Capture the cell that displays the provided text and extract its (X, Y) central coordinate. 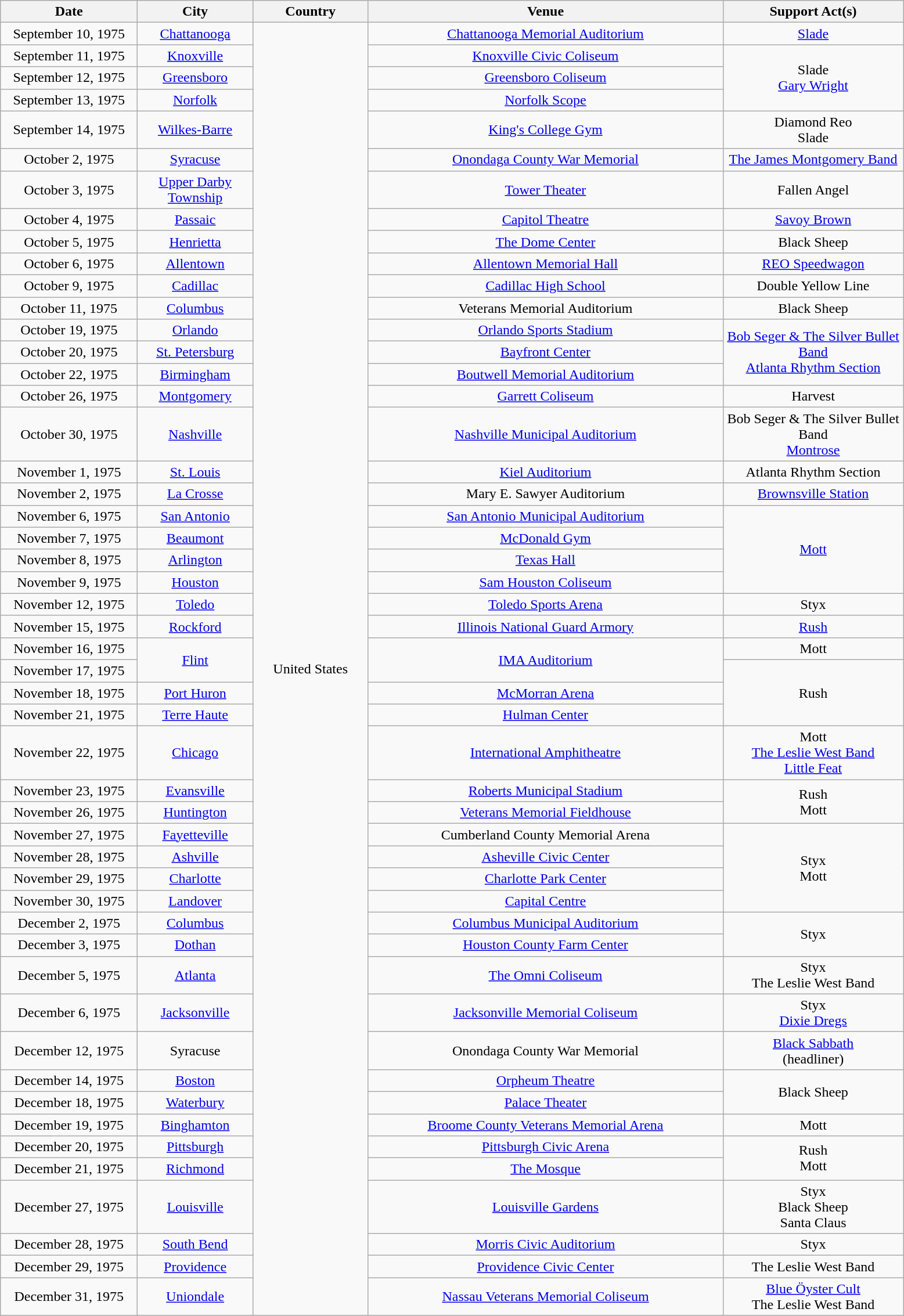
StyxThe Leslie West Band (813, 975)
Knoxville Civic Coliseum (546, 56)
Bob Seger & The Silver Bullet BandAtlanta Rhythm Section (813, 352)
United States (310, 669)
October 6, 1975 (69, 264)
McMorran Arena (546, 693)
Atlanta (195, 975)
Greensboro (195, 78)
SladeGary Wright (813, 78)
December 5, 1975 (69, 975)
Upper Darby Township (195, 189)
Hulman Center (546, 715)
Orpheum Theatre (546, 1080)
Binghamton (195, 1124)
Flint (195, 659)
December 12, 1975 (69, 1051)
Allentown Memorial Hall (546, 264)
The Leslie West Band (813, 1267)
The Dome Center (546, 241)
October 30, 1975 (69, 434)
Evansville (195, 791)
November 9, 1975 (69, 582)
November 18, 1975 (69, 693)
December 20, 1975 (69, 1147)
Palace Theater (546, 1102)
Norfolk Scope (546, 100)
Cadillac (195, 286)
November 2, 1975 (69, 494)
November 21, 1975 (69, 715)
Toledo (195, 604)
December 28, 1975 (69, 1245)
Capital Centre (546, 901)
Wilkes-Barre (195, 130)
November 12, 1975 (69, 604)
King's College Gym (546, 130)
November 30, 1975 (69, 901)
Beaumont (195, 538)
November 8, 1975 (69, 560)
December 18, 1975 (69, 1102)
December 19, 1975 (69, 1124)
Louisville (195, 1207)
South Bend (195, 1245)
Morris Civic Auditorium (546, 1245)
November 17, 1975 (69, 670)
Allentown (195, 264)
Country (310, 12)
StyxBlack SheepSanta Claus (813, 1207)
October 3, 1975 (69, 189)
November 26, 1975 (69, 813)
Pittsburgh (195, 1147)
Ashville (195, 857)
Sam Houston Coliseum (546, 582)
December 6, 1975 (69, 1012)
Montgomery (195, 396)
Huntington (195, 813)
September 11, 1975 (69, 56)
Cumberland County Memorial Arena (546, 835)
Arlington (195, 560)
December 14, 1975 (69, 1080)
San Antonio Municipal Auditorium (546, 516)
Illinois National Guard Armory (546, 626)
Dothan (195, 945)
REO Speedwagon (813, 264)
Slade (813, 34)
Atlanta Rhythm Section (813, 472)
Cadillac High School (546, 286)
December 31, 1975 (69, 1297)
Boutwell Memorial Auditorium (546, 374)
Orlando (195, 330)
Broome County Veterans Memorial Arena (546, 1124)
StyxDixie Dregs (813, 1012)
Charlotte (195, 879)
Boston (195, 1080)
Greensboro Coliseum (546, 78)
Uniondale (195, 1297)
Orlando Sports Stadium (546, 330)
Providence Civic Center (546, 1267)
Knoxville (195, 56)
December 3, 1975 (69, 945)
October 2, 1975 (69, 160)
Jacksonville Memorial Coliseum (546, 1012)
Garrett Coliseum (546, 396)
Chattanooga (195, 34)
MottThe Leslie West BandLittle Feat (813, 753)
The Mosque (546, 1169)
Capitol Theatre (546, 219)
November 6, 1975 (69, 516)
Henrietta (195, 241)
Nashville Municipal Auditorium (546, 434)
Richmond (195, 1169)
Brownsville Station (813, 494)
Fallen Angel (813, 189)
Houston (195, 582)
Venue (546, 12)
September 14, 1975 (69, 130)
November 28, 1975 (69, 857)
Support Act(s) (813, 12)
October 4, 1975 (69, 219)
San Antonio (195, 516)
City (195, 12)
Date (69, 12)
St. Petersburg (195, 352)
November 15, 1975 (69, 626)
December 2, 1975 (69, 923)
McDonald Gym (546, 538)
International Amphitheatre (546, 753)
Houston County Farm Center (546, 945)
Bob Seger & The Silver Bullet BandMontrose (813, 434)
Charlotte Park Center (546, 879)
Harvest (813, 396)
La Crosse (195, 494)
Passaic (195, 219)
Chicago (195, 753)
Landover (195, 901)
Birmingham (195, 374)
October 11, 1975 (69, 308)
November 22, 1975 (69, 753)
Fayetteville (195, 835)
The James Montgomery Band (813, 160)
December 29, 1975 (69, 1267)
Black Sabbath(headliner) (813, 1051)
Norfolk (195, 100)
Rockford (195, 626)
Savoy Brown (813, 219)
October 5, 1975 (69, 241)
December 21, 1975 (69, 1169)
Pittsburgh Civic Arena (546, 1147)
November 27, 1975 (69, 835)
October 20, 1975 (69, 352)
Diamond ReoSlade (813, 130)
December 27, 1975 (69, 1207)
Jacksonville (195, 1012)
Bayfront Center (546, 352)
October 19, 1975 (69, 330)
Port Huron (195, 693)
November 1, 1975 (69, 472)
Mary E. Sawyer Auditorium (546, 494)
St. Louis (195, 472)
Double Yellow Line (813, 286)
Chattanooga Memorial Auditorium (546, 34)
Veterans Memorial Fieldhouse (546, 813)
The Omni Coliseum (546, 975)
October 9, 1975 (69, 286)
Nashville (195, 434)
November 23, 1975 (69, 791)
Kiel Auditorium (546, 472)
October 22, 1975 (69, 374)
Waterbury (195, 1102)
Tower Theater (546, 189)
Texas Hall (546, 560)
StyxMott (813, 868)
Veterans Memorial Auditorium (546, 308)
IMA Auditorium (546, 659)
November 16, 1975 (69, 648)
Terre Haute (195, 715)
Asheville Civic Center (546, 857)
October 26, 1975 (69, 396)
Roberts Municipal Stadium (546, 791)
Toledo Sports Arena (546, 604)
September 10, 1975 (69, 34)
November 29, 1975 (69, 879)
September 13, 1975 (69, 100)
November 7, 1975 (69, 538)
Blue Öyster CultThe Leslie West Band (813, 1297)
Nassau Veterans Memorial Coliseum (546, 1297)
Columbus Municipal Auditorium (546, 923)
Louisville Gardens (546, 1207)
Providence (195, 1267)
September 12, 1975 (69, 78)
